Provide the (X, Y) coordinate of the cell's center where the given text is located.  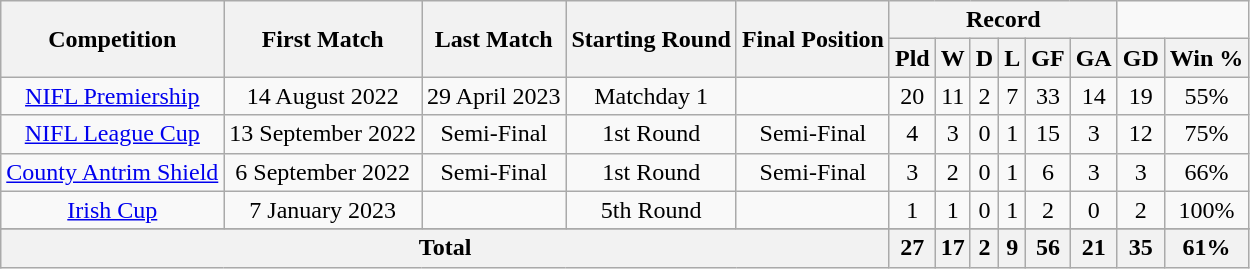
66% (1206, 172)
56 (1048, 248)
Win % (1206, 58)
Irish Cup (112, 210)
4 (912, 134)
NIFL League Cup (112, 134)
15 (1048, 134)
12 (1140, 134)
L (1012, 58)
27 (912, 248)
11 (952, 96)
9 (1012, 248)
Last Match (494, 39)
7 January 2023 (323, 210)
7 (1012, 96)
17 (952, 248)
14 August 2022 (323, 96)
6 (1048, 172)
21 (1094, 248)
5th Round (651, 210)
19 (1140, 96)
75% (1206, 134)
GD (1140, 58)
61% (1206, 248)
Competition (112, 39)
NIFL Premiership (112, 96)
29 April 2023 (494, 96)
Total (446, 248)
33 (1048, 96)
D (984, 58)
55% (1206, 96)
13 September 2022 (323, 134)
35 (1140, 248)
Final Position (812, 39)
100% (1206, 210)
Starting Round (651, 39)
6 September 2022 (323, 172)
GF (1048, 58)
Record (1003, 20)
Pld (912, 58)
County Antrim Shield (112, 172)
20 (912, 96)
14 (1094, 96)
First Match (323, 39)
GA (1094, 58)
W (952, 58)
Matchday 1 (651, 96)
